Identify which cell holds the provided text, then report its [x, y] central coordinate. 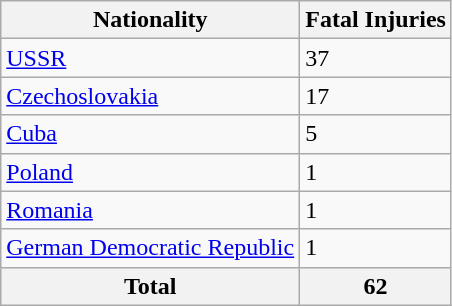
Total [150, 286]
USSR [150, 58]
Cuba [150, 134]
Czechoslovakia [150, 96]
Romania [150, 210]
Poland [150, 172]
Fatal Injuries [376, 20]
62 [376, 286]
37 [376, 58]
17 [376, 96]
German Democratic Republic [150, 248]
Nationality [150, 20]
5 [376, 134]
